Pinpoint the cell where the given text exists, returning its (x, y) midpoint coordinate. 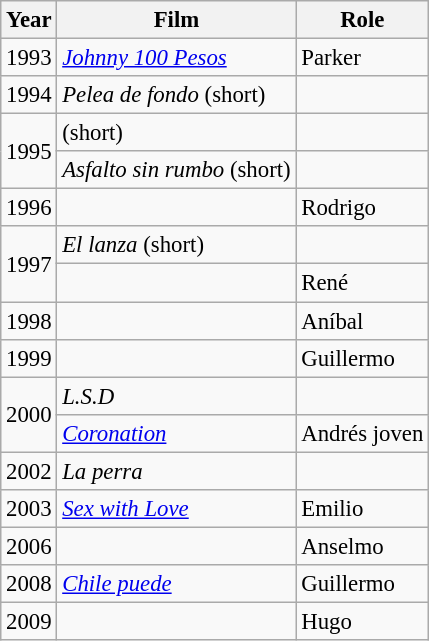
(short) (176, 133)
Hugo (362, 621)
Year (29, 20)
1998 (29, 321)
El lanza (short) (176, 245)
Sex with Love (176, 509)
1999 (29, 358)
Andrés joven (362, 433)
Parker (362, 58)
1997 (29, 264)
Chile puede (176, 584)
Aníbal (362, 321)
Film (176, 20)
1994 (29, 95)
2000 (29, 414)
Anselmo (362, 546)
1996 (29, 208)
2003 (29, 509)
2002 (29, 471)
Emilio (362, 509)
2009 (29, 621)
Role (362, 20)
1993 (29, 58)
Asfalto sin rumbo (short) (176, 170)
La perra (176, 471)
1995 (29, 152)
René (362, 283)
L.S.D (176, 396)
2008 (29, 584)
Rodrigo (362, 208)
Pelea de fondo (short) (176, 95)
Johnny 100 Pesos (176, 58)
2006 (29, 546)
Coronation (176, 433)
